Detect which cell encompasses the target text, then output its (x, y) center coordinate. 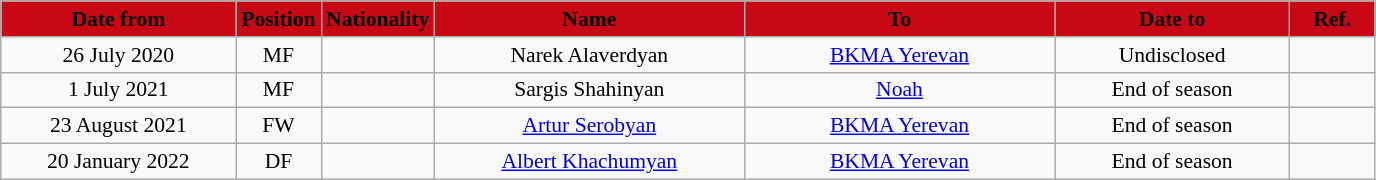
Nationality (378, 19)
Narek Alaverdyan (589, 55)
23 August 2021 (118, 126)
DF (278, 162)
1 July 2021 (118, 90)
FW (278, 126)
Sargis Shahinyan (589, 90)
26 July 2020 (118, 55)
Position (278, 19)
Date from (118, 19)
Noah (899, 90)
20 January 2022 (118, 162)
Albert Khachumyan (589, 162)
Ref. (1332, 19)
Artur Serobyan (589, 126)
Undisclosed (1172, 55)
To (899, 19)
Date to (1172, 19)
Name (589, 19)
